Determine the (x, y) coordinate at the center of the cell enclosing the given text.  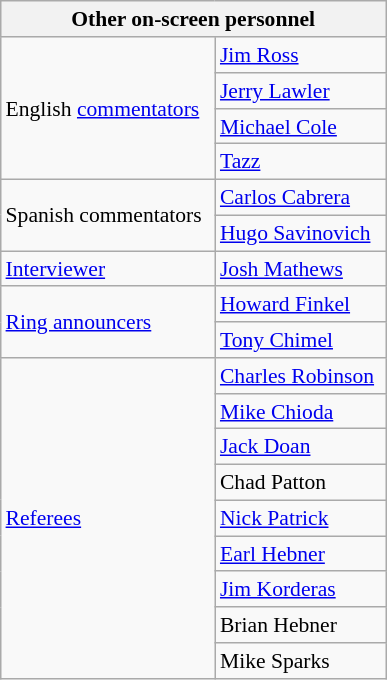
Earl Hebner (300, 554)
Howard Finkel (300, 304)
Jim Ross (300, 55)
Hugo Savinovich (300, 233)
Josh Mathews (300, 269)
Carlos Cabrera (300, 197)
Chad Patton (300, 482)
Other on-screen personnel (194, 19)
Interviewer (108, 269)
English commentators (108, 108)
Nick Patrick (300, 518)
Ring announcers (108, 322)
Jack Doan (300, 447)
Mike Sparks (300, 661)
Referees (108, 518)
Jim Korderas (300, 589)
Brian Hebner (300, 625)
Charles Robinson (300, 376)
Mike Chioda (300, 411)
Spanish commentators (108, 214)
Michael Cole (300, 126)
Tony Chimel (300, 340)
Tazz (300, 162)
Jerry Lawler (300, 91)
